From the cell containing the given text, extract its center point as [x, y] coordinate. 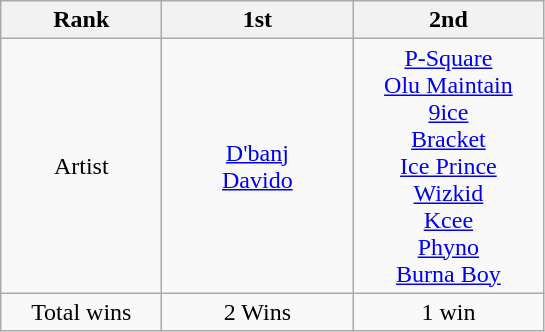
Rank [82, 20]
1 win [448, 312]
Artist [82, 166]
Total wins [82, 312]
D'banjDavido [258, 166]
2nd [448, 20]
1st [258, 20]
P-SquareOlu Maintain9iceBracketIce PrinceWizkidKceePhynoBurna Boy [448, 166]
2 Wins [258, 312]
